Return [x, y] of the center of cell containing provided text 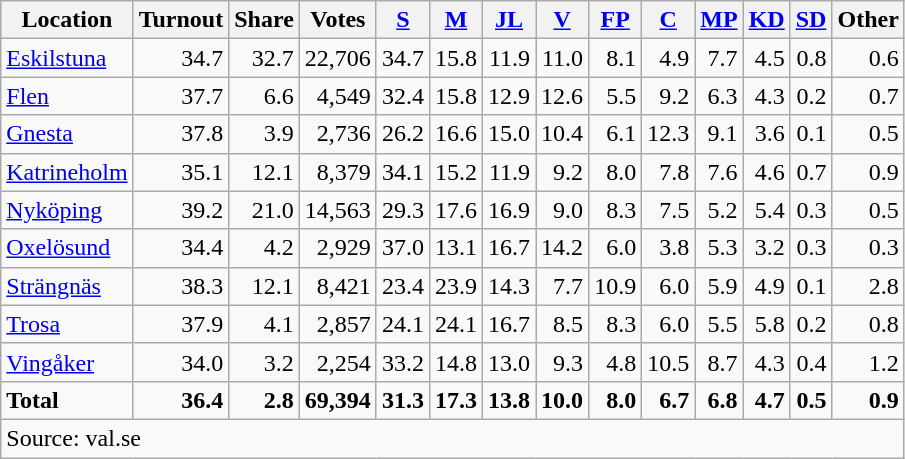
22,706 [338, 58]
4,549 [338, 96]
14.2 [562, 248]
Votes [338, 20]
4.8 [616, 362]
Oxelösund [67, 248]
3.6 [766, 134]
Turnout [181, 20]
34.1 [402, 172]
8,379 [338, 172]
10.4 [562, 134]
7.6 [719, 172]
5.9 [719, 286]
14.3 [510, 286]
23.9 [456, 286]
2,736 [338, 134]
M [456, 20]
3.8 [668, 248]
10.9 [616, 286]
7.5 [668, 210]
Vingåker [67, 362]
36.4 [181, 400]
39.2 [181, 210]
15.0 [510, 134]
C [668, 20]
8,421 [338, 286]
2,857 [338, 324]
Share [264, 20]
5.3 [719, 248]
4.2 [264, 248]
MP [719, 20]
12.6 [562, 96]
8.7 [719, 362]
16.9 [510, 210]
6.8 [719, 400]
10.0 [562, 400]
KD [766, 20]
Other [868, 20]
9.0 [562, 210]
8.1 [616, 58]
37.0 [402, 248]
5.2 [719, 210]
6.3 [719, 96]
23.4 [402, 286]
26.2 [402, 134]
FP [616, 20]
12.9 [510, 96]
6.1 [616, 134]
Flen [67, 96]
32.4 [402, 96]
15.2 [456, 172]
5.8 [766, 324]
7.8 [668, 172]
Gnesta [67, 134]
2,254 [338, 362]
34.0 [181, 362]
13.8 [510, 400]
9.1 [719, 134]
Total [67, 400]
4.1 [264, 324]
35.1 [181, 172]
34.4 [181, 248]
9.3 [562, 362]
JL [510, 20]
SD [811, 20]
Location [67, 20]
14.8 [456, 362]
Trosa [67, 324]
2,929 [338, 248]
12.3 [668, 134]
10.5 [668, 362]
17.6 [456, 210]
33.2 [402, 362]
21.0 [264, 210]
Katrineholm [67, 172]
13.1 [456, 248]
5.4 [766, 210]
3.9 [264, 134]
Eskilstuna [67, 58]
11.0 [562, 58]
38.3 [181, 286]
V [562, 20]
31.3 [402, 400]
4.7 [766, 400]
17.3 [456, 400]
4.5 [766, 58]
14,563 [338, 210]
37.7 [181, 96]
6.7 [668, 400]
Source: val.se [453, 438]
Nyköping [67, 210]
8.5 [562, 324]
Strängnäs [67, 286]
16.6 [456, 134]
S [402, 20]
6.6 [264, 96]
29.3 [402, 210]
32.7 [264, 58]
0.6 [868, 58]
4.6 [766, 172]
69,394 [338, 400]
0.4 [811, 362]
1.2 [868, 362]
13.0 [510, 362]
37.8 [181, 134]
37.9 [181, 324]
